Pinpoint the cell where the given text exists, returning its [X, Y] midpoint coordinate. 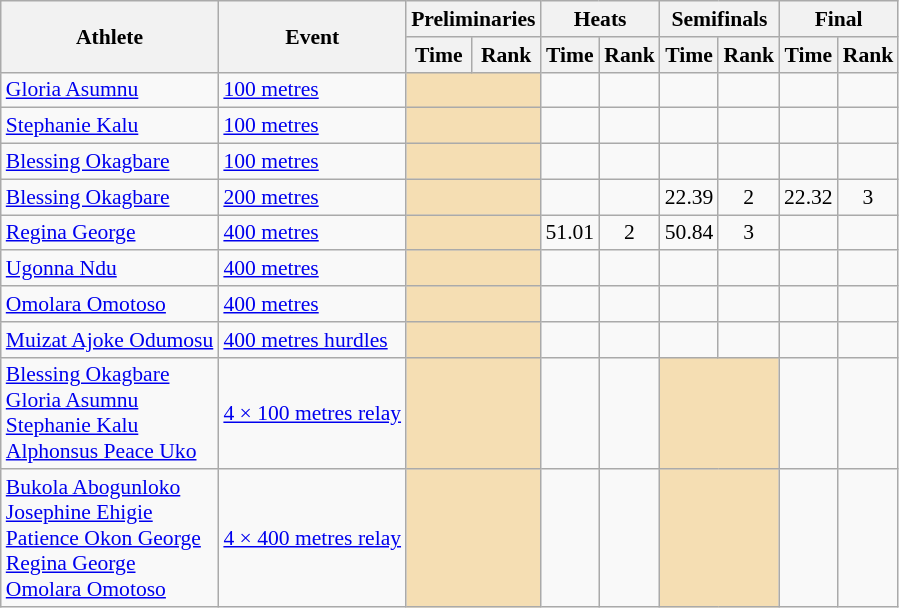
Event [312, 36]
Semifinals [720, 19]
50.84 [690, 233]
Regina George [110, 233]
22.39 [690, 197]
200 metres [312, 197]
4 × 400 metres relay [312, 539]
Stephanie Kalu [110, 126]
Final [838, 19]
Blessing OkagbareGloria AsumnuStephanie KaluAlphonsus Peace Uko [110, 413]
Ugonna Ndu [110, 269]
4 × 100 metres relay [312, 413]
Bukola AbogunlokoJosephine EhigiePatience Okon GeorgeRegina GeorgeOmolara Omotoso [110, 539]
Omolara Omotoso [110, 304]
Muizat Ajoke Odumosu [110, 340]
Heats [600, 19]
400 metres hurdles [312, 340]
Gloria Asumnu [110, 90]
22.32 [808, 197]
Preliminaries [473, 19]
51.01 [570, 233]
Athlete [110, 36]
